Output the [X, Y] coordinate of the center of the cell containing the given text.  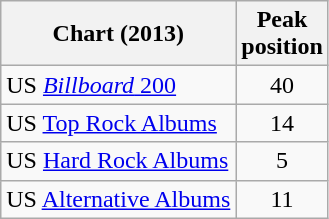
Chart (2013) [118, 34]
40 [282, 85]
US Billboard 200 [118, 85]
5 [282, 161]
14 [282, 123]
US Top Rock Albums [118, 123]
US Hard Rock Albums [118, 161]
US Alternative Albums [118, 199]
11 [282, 199]
Peakposition [282, 34]
